Return the [x, y] coordinate for the center point of the cell that contains the specified text.  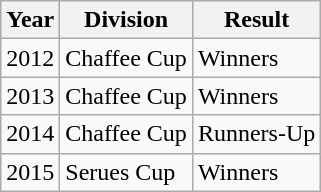
Year [30, 20]
Serues Cup [126, 172]
2012 [30, 58]
Runners-Up [256, 134]
2015 [30, 172]
Result [256, 20]
Division [126, 20]
2013 [30, 96]
2014 [30, 134]
